Extract the [X, Y] coordinate from the center of the cell holding the provided text.  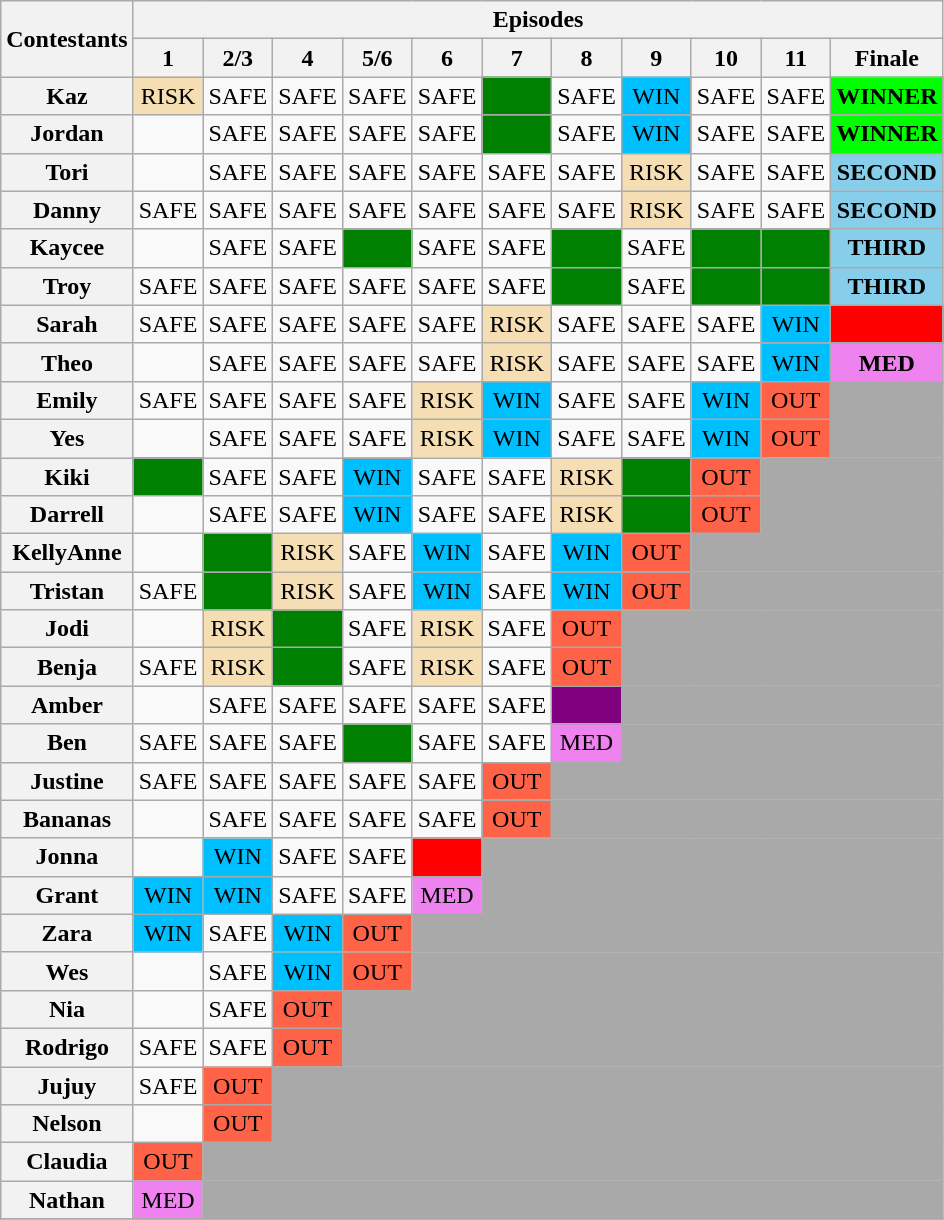
Justine [67, 781]
11 [796, 58]
Emily [67, 400]
Amber [67, 705]
Nia [67, 1009]
2/3 [238, 58]
Tristan [67, 591]
1 [168, 58]
Episodes [538, 20]
Ben [67, 743]
Rodrigo [67, 1047]
10 [726, 58]
Wes [67, 971]
8 [587, 58]
KellyAnne [67, 553]
Jordan [67, 134]
Troy [67, 286]
4 [308, 58]
Kaz [67, 96]
Kaycee [67, 248]
Finale [887, 58]
Nathan [67, 1200]
Jodi [67, 629]
Claudia [67, 1162]
Jujuy [67, 1085]
Grant [67, 895]
Sarah [67, 324]
9 [656, 58]
5/6 [377, 58]
Darrell [67, 515]
Jonna [67, 857]
Kiki [67, 477]
Bananas [67, 819]
Benja [67, 667]
Danny [67, 210]
Theo [67, 362]
Zara [67, 933]
Tori [67, 172]
6 [447, 58]
Contestants [67, 39]
Nelson [67, 1124]
7 [517, 58]
Yes [67, 438]
